Output the (x, y) coordinate of the center of the cell containing the given text.  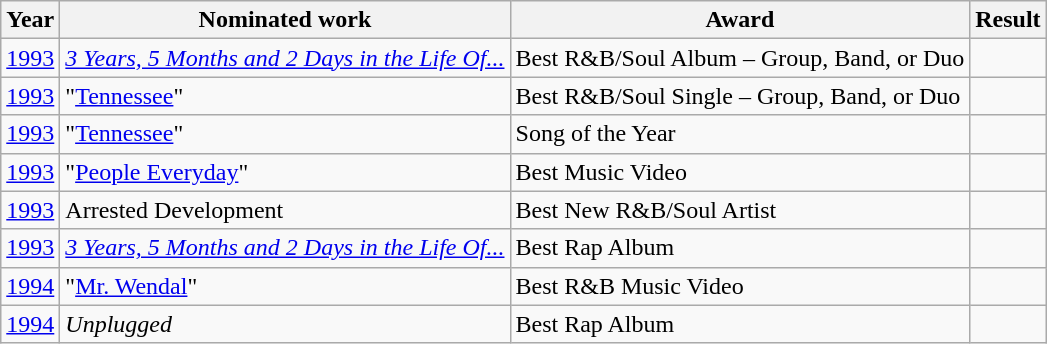
Result (1008, 20)
Best New R&B/Soul Artist (740, 210)
Best Music Video (740, 172)
Best R&B/Soul Album – Group, Band, or Duo (740, 58)
Unplugged (285, 324)
Song of the Year (740, 134)
"Mr. Wendal" (285, 286)
Best R&B/Soul Single – Group, Band, or Duo (740, 96)
"People Everyday" (285, 172)
Nominated work (285, 20)
Year (30, 20)
Best R&B Music Video (740, 286)
Arrested Development (285, 210)
Award (740, 20)
